Detect which cell encompasses the target text, then output its [x, y] center coordinate. 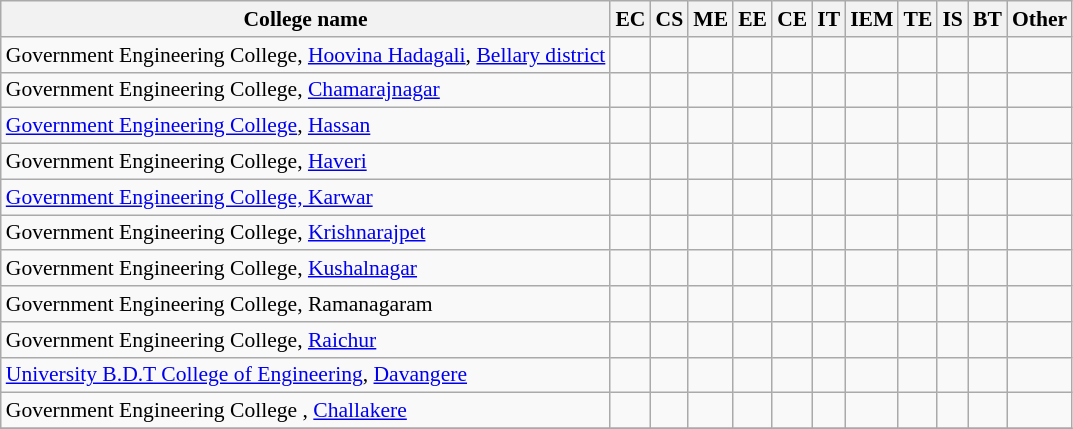
BT [988, 19]
Government Engineering College, Karwar [306, 197]
EE [752, 19]
IT [828, 19]
Other [1040, 19]
Government Engineering College , Challakere [306, 411]
Government Engineering College, Hassan [306, 126]
Government Engineering College, Kushalnagar [306, 269]
Government Engineering College, Raichur [306, 340]
IEM [872, 19]
TE [918, 19]
EC [630, 19]
College name [306, 19]
University B.D.T College of Engineering, Davangere [306, 375]
CS [670, 19]
ME [710, 19]
IS [952, 19]
Government Engineering College, Haveri [306, 162]
CE [792, 19]
Government Engineering College, Chamarajnagar [306, 90]
Government Engineering College, Ramanagaram [306, 304]
Government Engineering College, Krishnarajpet [306, 233]
Government Engineering College, Hoovina Hadagali, Bellary district [306, 55]
